Provide the [X, Y] coordinate of the cell's center where the given text is located.  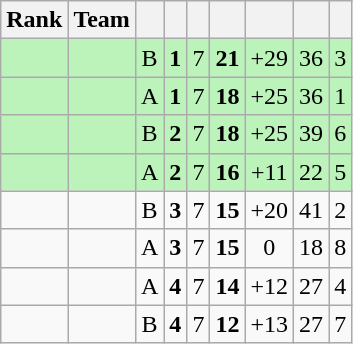
Team [102, 20]
14 [228, 286]
+20 [270, 210]
+29 [270, 58]
39 [312, 134]
+11 [270, 172]
Rank [34, 20]
5 [340, 172]
12 [228, 324]
0 [270, 248]
+12 [270, 286]
22 [312, 172]
16 [228, 172]
+13 [270, 324]
21 [228, 58]
6 [340, 134]
8 [340, 248]
41 [312, 210]
